Locate the cell with the specified text and output its [x, y] center coordinate. 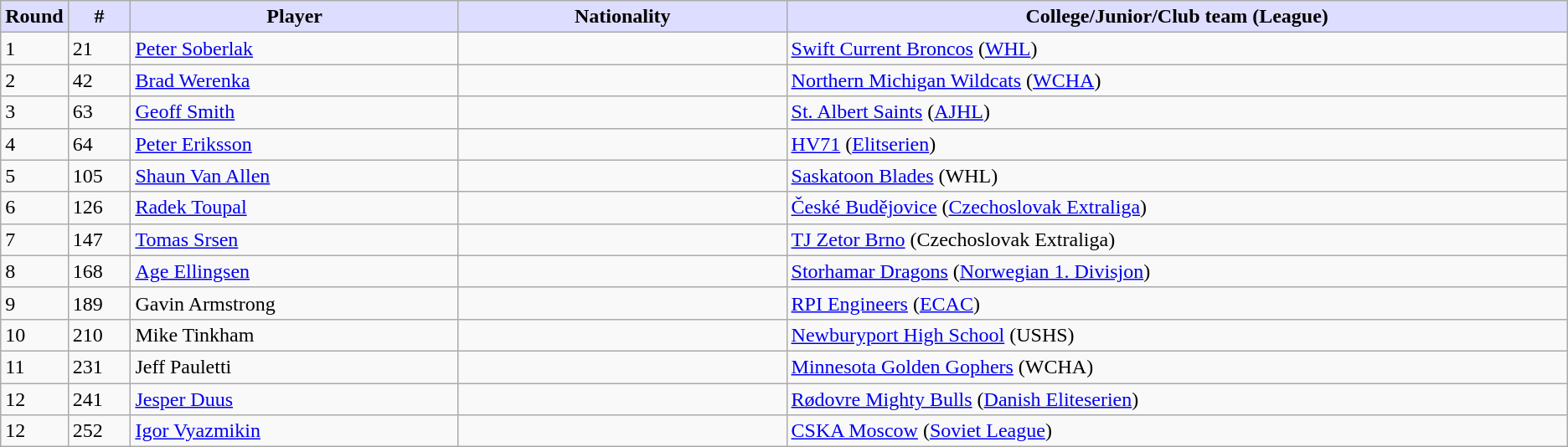
Jesper Duus [295, 399]
Round [34, 17]
8 [34, 271]
Saskatoon Blades (WHL) [1177, 176]
1 [34, 49]
Newburyport High School (USHS) [1177, 335]
HV71 (Elitserien) [1177, 144]
Nationality [622, 17]
231 [99, 367]
CSKA Moscow (Soviet League) [1177, 431]
5 [34, 176]
St. Albert Saints (AJHL) [1177, 112]
63 [99, 112]
Swift Current Broncos (WHL) [1177, 49]
Peter Soberlak [295, 49]
6 [34, 208]
Shaun Van Allen [295, 176]
147 [99, 239]
2 [34, 80]
9 [34, 303]
Radek Toupal [295, 208]
189 [99, 303]
České Budějovice (Czechoslovak Extraliga) [1177, 208]
TJ Zetor Brno (Czechoslovak Extraliga) [1177, 239]
7 [34, 239]
Mike Tinkham [295, 335]
Player [295, 17]
Igor Vyazmikin [295, 431]
Storhamar Dragons (Norwegian 1. Divisjon) [1177, 271]
3 [34, 112]
Peter Eriksson [295, 144]
# [99, 17]
11 [34, 367]
210 [99, 335]
Minnesota Golden Gophers (WCHA) [1177, 367]
Northern Michigan Wildcats (WCHA) [1177, 80]
RPI Engineers (ECAC) [1177, 303]
10 [34, 335]
105 [99, 176]
Brad Werenka [295, 80]
64 [99, 144]
Age Ellingsen [295, 271]
Gavin Armstrong [295, 303]
Rødovre Mighty Bulls (Danish Eliteserien) [1177, 399]
42 [99, 80]
College/Junior/Club team (League) [1177, 17]
252 [99, 431]
126 [99, 208]
241 [99, 399]
168 [99, 271]
21 [99, 49]
Geoff Smith [295, 112]
Tomas Srsen [295, 239]
Jeff Pauletti [295, 367]
4 [34, 144]
